Provide the [X, Y] coordinate of the cell's center where the given text is located.  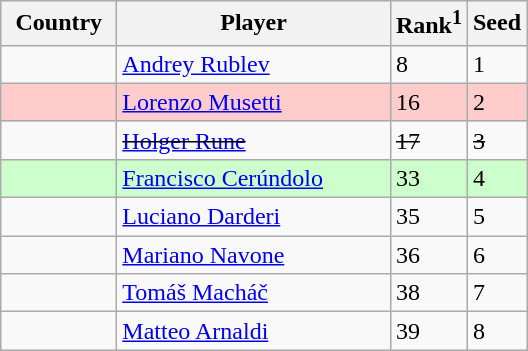
33 [428, 178]
Andrey Rublev [254, 64]
7 [496, 293]
Rank1 [428, 24]
Mariano Navone [254, 255]
38 [428, 293]
4 [496, 178]
5 [496, 217]
36 [428, 255]
Lorenzo Musetti [254, 102]
Matteo Arnaldi [254, 331]
Luciano Darderi [254, 217]
Tomáš Macháč [254, 293]
Seed [496, 24]
2 [496, 102]
39 [428, 331]
6 [496, 255]
17 [428, 140]
Player [254, 24]
3 [496, 140]
Country [59, 24]
16 [428, 102]
Holger Rune [254, 140]
35 [428, 217]
Francisco Cerúndolo [254, 178]
1 [496, 64]
